Search for the cell housing the specified text and yield its [X, Y] center coordinate. 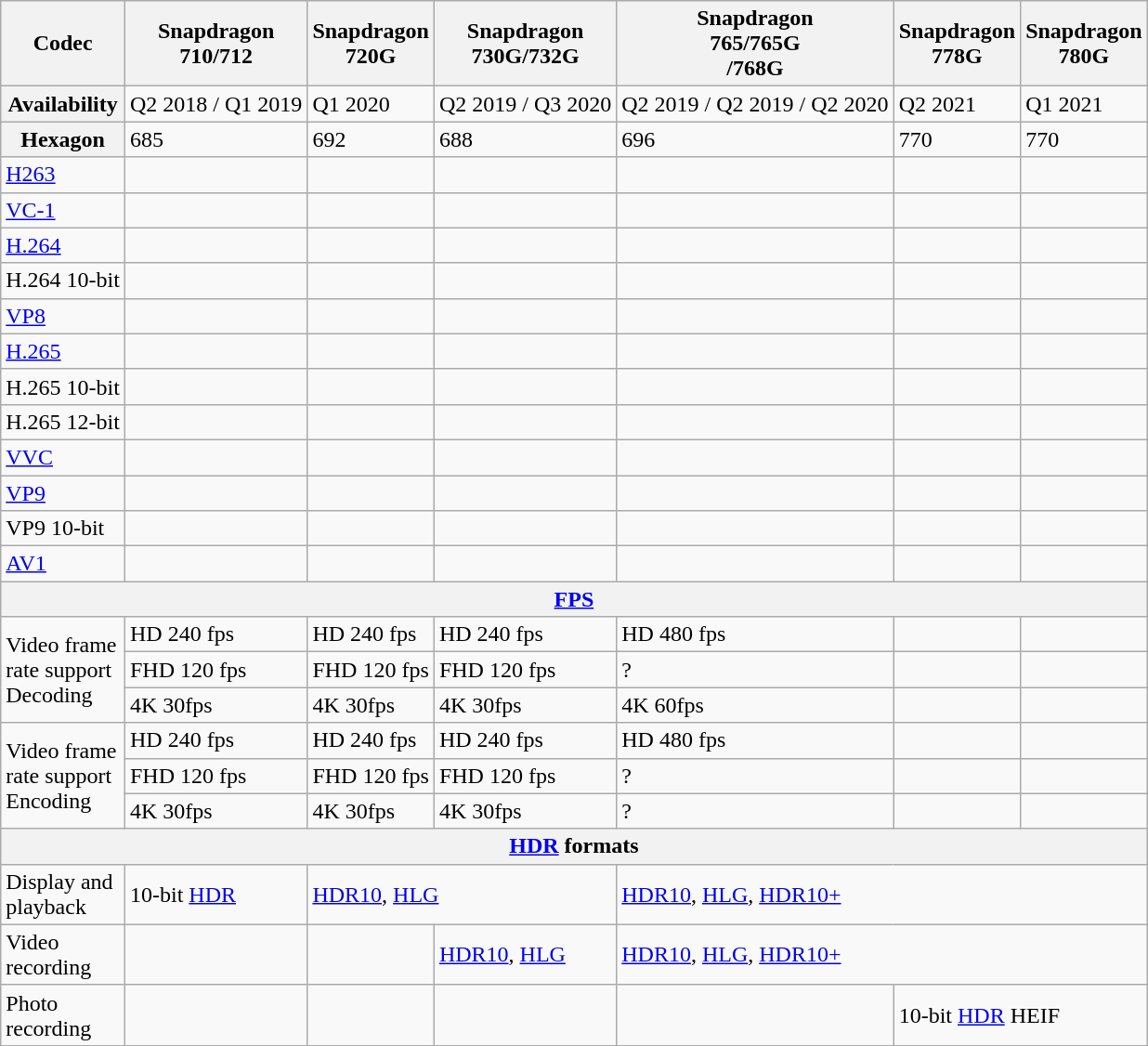
Display andplayback [63, 894]
4K 60fps [755, 705]
AV1 [63, 564]
H.265 [63, 351]
Snapdragon778G [957, 44]
10-bit HDR HEIF [1020, 1014]
Photorecording [63, 1014]
Hexagon [63, 139]
Q2 2019 / Q2 2019 / Q2 2020 [755, 104]
Snapdragon720G [371, 44]
VP9 [63, 493]
FPS [574, 599]
VC-1 [63, 210]
10-bit HDR [215, 894]
VP8 [63, 316]
H.265 12-bit [63, 422]
Q2 2019 / Q3 2020 [525, 104]
Q1 2020 [371, 104]
H263 [63, 175]
Codec [63, 44]
Snapdragon780G [1084, 44]
696 [755, 139]
H.264 [63, 245]
Q2 2018 / Q1 2019 [215, 104]
Video framerate supportDecoding [63, 670]
HDR formats [574, 846]
692 [371, 139]
Snapdragon710/712 [215, 44]
VVC [63, 457]
Snapdragon730G/732G [525, 44]
H.265 10-bit [63, 386]
Videorecording [63, 955]
H.264 10-bit [63, 281]
688 [525, 139]
685 [215, 139]
Snapdragon765/765G/768G [755, 44]
Q2 2021 [957, 104]
Availability [63, 104]
VP9 10-bit [63, 529]
Q1 2021 [1084, 104]
Video framerate supportEncoding [63, 776]
